Return (x, y) of the center of cell containing provided text 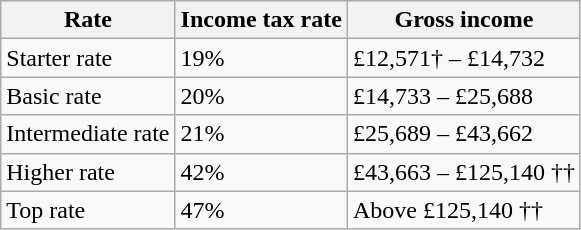
Top rate (88, 210)
Starter rate (88, 58)
42% (261, 172)
£43,663 – £125,140 †† (464, 172)
21% (261, 134)
Above £125,140 †† (464, 210)
£12,571† – £14,732 (464, 58)
Gross income (464, 20)
20% (261, 96)
Rate (88, 20)
Intermediate rate (88, 134)
Higher rate (88, 172)
47% (261, 210)
Income tax rate (261, 20)
£25,689 – £43,662 (464, 134)
19% (261, 58)
Basic rate (88, 96)
£14,733 – £25,688 (464, 96)
